Search for the cell housing the specified text and yield its [X, Y] center coordinate. 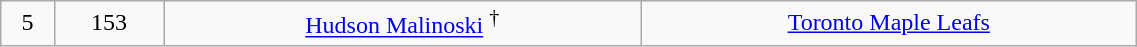
Hudson Malinoski † [402, 24]
5 [28, 24]
Toronto Maple Leafs [889, 24]
153 [108, 24]
